Extract the (X, Y) coordinate from the center of the cell holding the provided text.  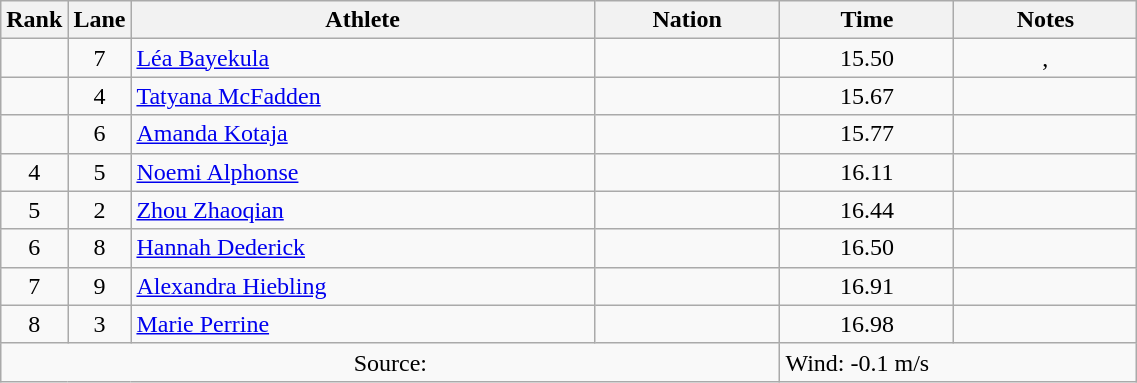
Time (867, 20)
Source: (390, 362)
15.77 (867, 134)
Zhou Zhaoqian (363, 210)
16.50 (867, 248)
9 (100, 286)
Athlete (363, 20)
15.67 (867, 96)
Tatyana McFadden (363, 96)
Wind: -0.1 m/s (958, 362)
Lane (100, 20)
Noemi Alphonse (363, 172)
16.91 (867, 286)
Amanda Kotaja (363, 134)
, (1046, 58)
16.44 (867, 210)
15.50 (867, 58)
2 (100, 210)
Hannah Dederick (363, 248)
Alexandra Hiebling (363, 286)
Léa Bayekula (363, 58)
Nation (686, 20)
Marie Perrine (363, 324)
Rank (34, 20)
Notes (1046, 20)
16.11 (867, 172)
3 (100, 324)
16.98 (867, 324)
